Scan for the cell matching the given text and deliver its [X, Y] coordinate at center. 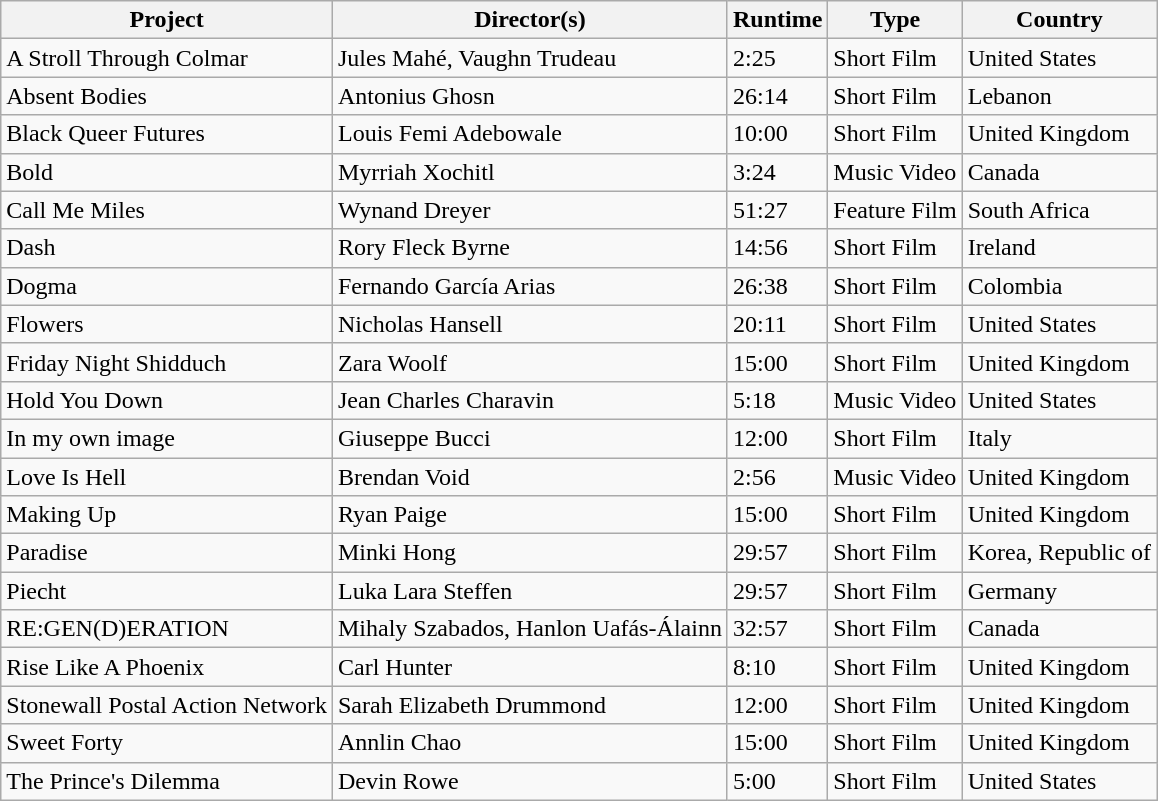
Friday Night Shidduch [167, 362]
10:00 [777, 134]
Italy [1059, 438]
A Stroll Through Colmar [167, 58]
Making Up [167, 515]
Piecht [167, 591]
Korea, Republic of [1059, 553]
51:27 [777, 210]
Rise Like A Phoenix [167, 667]
Bold [167, 172]
Stonewall Postal Action Network [167, 705]
Flowers [167, 324]
Type [895, 20]
Dogma [167, 286]
Minki Hong [530, 553]
Luka Lara Steffen [530, 591]
Paradise [167, 553]
Lebanon [1059, 96]
Germany [1059, 591]
Zara Woolf [530, 362]
Feature Film [895, 210]
Jean Charles Charavin [530, 400]
Louis Femi Adebowale [530, 134]
5:18 [777, 400]
Ryan Paige [530, 515]
20:11 [777, 324]
3:24 [777, 172]
South Africa [1059, 210]
Nicholas Hansell [530, 324]
Fernando García Arias [530, 286]
Project [167, 20]
Rory Fleck Byrne [530, 248]
Annlin Chao [530, 743]
Wynand Dreyer [530, 210]
Myrriah Xochitl [530, 172]
Call Me Miles [167, 210]
Carl Hunter [530, 667]
2:25 [777, 58]
The Prince's Dilemma [167, 781]
Country [1059, 20]
Runtime [777, 20]
Absent Bodies [167, 96]
2:56 [777, 477]
Mihaly Szabados, Hanlon Uafás-Álainn [530, 629]
Ireland [1059, 248]
26:38 [777, 286]
Giuseppe Bucci [530, 438]
32:57 [777, 629]
Devin Rowe [530, 781]
Antonius Ghosn [530, 96]
Director(s) [530, 20]
8:10 [777, 667]
Dash [167, 248]
Love Is Hell [167, 477]
Sweet Forty [167, 743]
Jules Mahé, Vaughn Trudeau [530, 58]
Colombia [1059, 286]
In my own image [167, 438]
Hold You Down [167, 400]
26:14 [777, 96]
5:00 [777, 781]
RE:GEN(D)ERATION [167, 629]
Brendan Void [530, 477]
14:56 [777, 248]
Black Queer Futures [167, 134]
Sarah Elizabeth Drummond [530, 705]
